Determine the [x, y] coordinate at the center of the cell enclosing the given text.  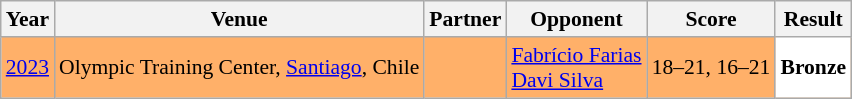
Fabrício Farias Davi Silva [576, 68]
Year [28, 19]
Bronze [813, 68]
Olympic Training Center, Santiago, Chile [239, 68]
18–21, 16–21 [712, 68]
Result [813, 19]
Venue [239, 19]
Opponent [576, 19]
Score [712, 19]
2023 [28, 68]
Partner [465, 19]
